Locate the cell with the specified text and output its [X, Y] center coordinate. 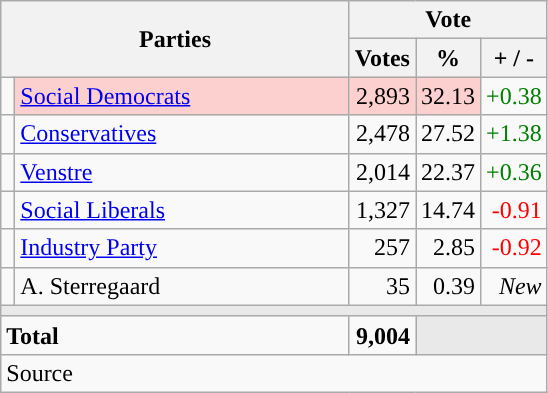
9,004 [382, 335]
27.52 [448, 134]
Parties [176, 39]
2,893 [382, 96]
32.13 [448, 96]
New [514, 286]
0.39 [448, 286]
Social Democrats [182, 96]
1,327 [382, 210]
A. Sterregaard [182, 286]
Source [274, 373]
2.85 [448, 248]
Conservatives [182, 134]
Votes [382, 58]
+0.38 [514, 96]
% [448, 58]
-0.92 [514, 248]
+1.38 [514, 134]
14.74 [448, 210]
22.37 [448, 172]
-0.91 [514, 210]
2,014 [382, 172]
Total [176, 335]
+0.36 [514, 172]
Social Liberals [182, 210]
Vote [448, 20]
+ / - [514, 58]
257 [382, 248]
2,478 [382, 134]
Venstre [182, 172]
Industry Party [182, 248]
35 [382, 286]
